Detect which cell encompasses the target text, then output its [X, Y] center coordinate. 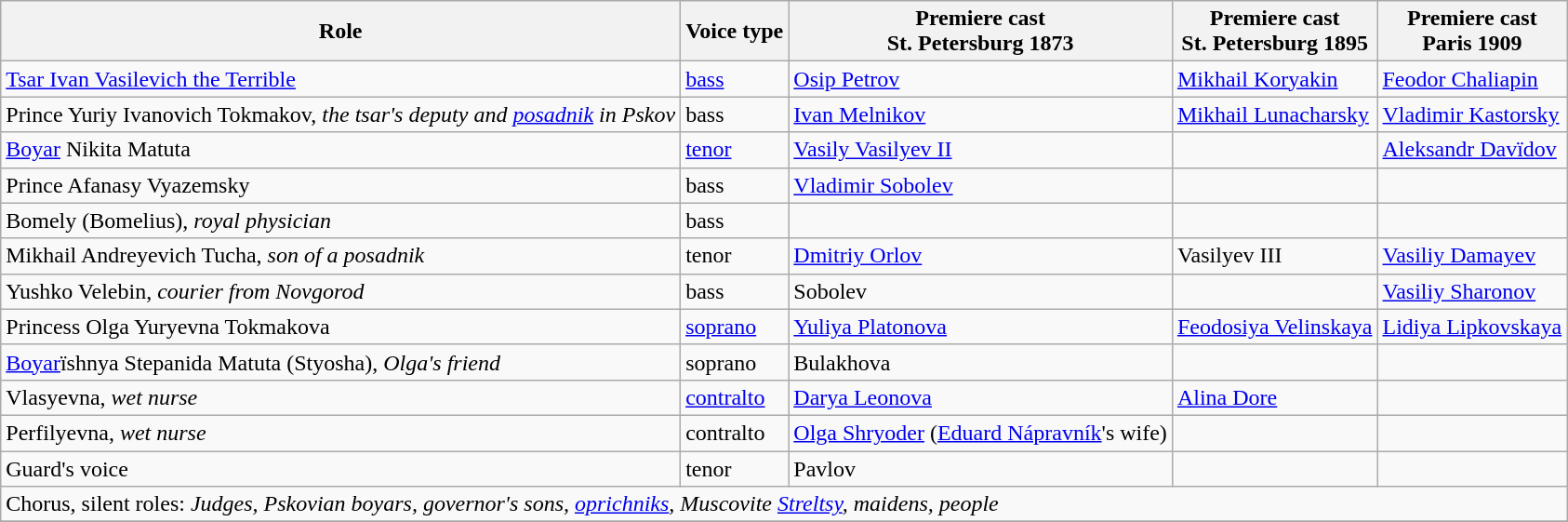
Dmitriy Orlov [980, 256]
Ivan Melnikov [980, 114]
Prince Yuriy Ivanovich Tokmakov, the tsar's deputy and posadnik in Pskov [340, 114]
Bulakhova [980, 362]
Feodosiya Velinskaya [1274, 327]
Lidiya Lipkovskaya [1472, 327]
Premiere castSt. Petersburg 1895 [1274, 32]
Vasily Vasilyev II [980, 150]
Vladimir Sobolev [980, 185]
Chorus, silent roles: Judges, Pskovian boyars, governor's sons, oprichniks, Muscovite Streltsy, maidens, people [784, 504]
Tsar Ivan Vasilevich the Terrible [340, 79]
Aleksandr Davïdov [1472, 150]
Boyarïshnya Stepanida Matuta (Styosha), Olga's friend [340, 362]
Alina Dore [1274, 397]
Mikhail Koryakin [1274, 79]
Mikhail Lunacharsky [1274, 114]
Yuliya Platonova [980, 327]
Boyar Nikita Matuta [340, 150]
Sobolev [980, 291]
Premiere castSt. Petersburg 1873 [980, 32]
Prince Afanasy Vyazemsky [340, 185]
Role [340, 32]
Darya Leonova [980, 397]
Vladimir Kastorsky [1472, 114]
Voice type [735, 32]
Vlasyevna, wet nurse [340, 397]
Mikhail Andreyevich Tucha, son of a posadnik [340, 256]
Vasiliy Sharonov [1472, 291]
Perfilyevna, wet nurse [340, 433]
Vasiliy Damayev [1472, 256]
Vasilyev III [1274, 256]
Princess Olga Yuryevna Tokmakova [340, 327]
Olga Shryoder (Eduard Nápravník's wife) [980, 433]
Yushko Velebin, courier from Novgorod [340, 291]
Osip Petrov [980, 79]
Guard's voice [340, 468]
Feodor Chaliapin [1472, 79]
Premiere castParis 1909 [1472, 32]
Bomely (Bomelius), royal physician [340, 221]
Pavlov [980, 468]
